Output the [x, y] coordinate of the center of the cell containing the given text.  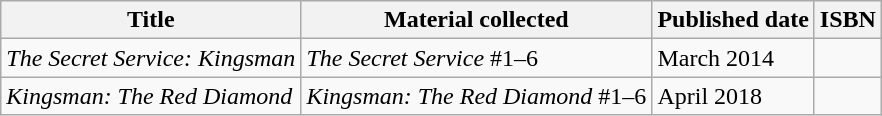
March 2014 [733, 58]
Material collected [476, 20]
The Secret Service #1–6 [476, 58]
Published date [733, 20]
Kingsman: The Red Diamond [151, 96]
Kingsman: The Red Diamond #1–6 [476, 96]
Title [151, 20]
ISBN [848, 20]
The Secret Service: Kingsman [151, 58]
April 2018 [733, 96]
